Determine the [x, y] coordinate at the center of the cell enclosing the given text.  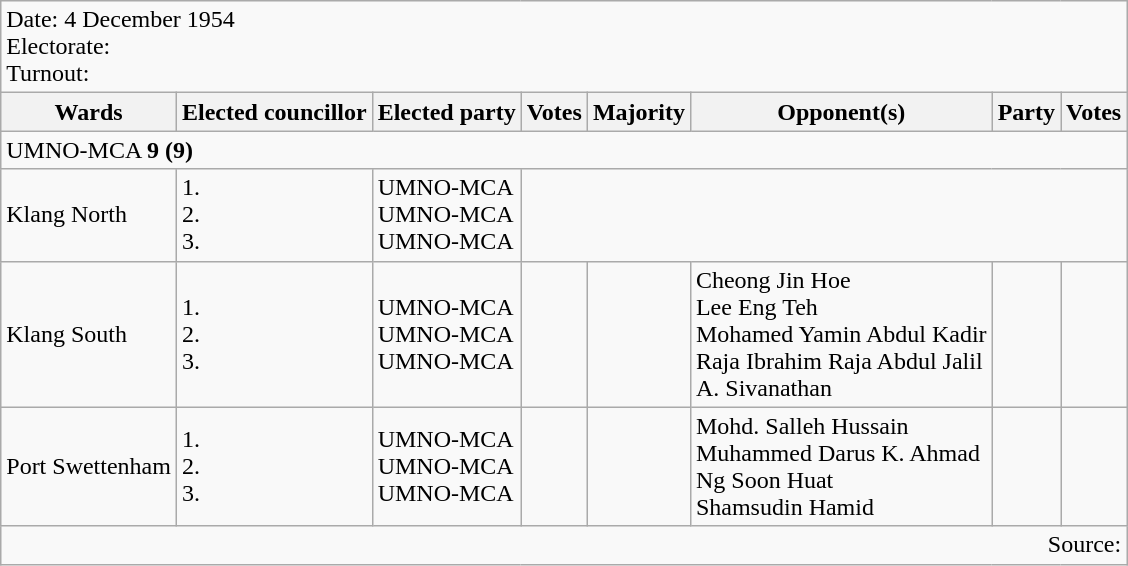
Mohd. Salleh HussainMuhammed Darus K. AhmadNg Soon HuatShamsudin Hamid [841, 466]
Port Swettenham [89, 466]
Majority [638, 112]
Wards [89, 112]
Opponent(s) [841, 112]
Klang North [89, 215]
Elected party [446, 112]
Source: [564, 545]
Cheong Jin HoeLee Eng TehMohamed Yamin Abdul KadirRaja Ibrahim Raja Abdul JalilA. Sivanathan [841, 334]
Party [1026, 112]
Elected councillor [274, 112]
UMNO-MCA 9 (9) [564, 150]
Date: 4 December 1954Electorate: Turnout: [564, 47]
Klang South [89, 334]
